Capture the cell that displays the provided text and extract its (X, Y) central coordinate. 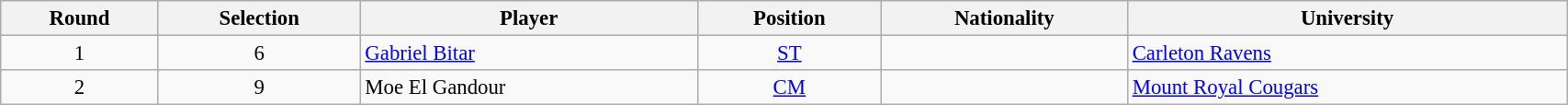
9 (259, 87)
Mount Royal Cougars (1347, 87)
Position (789, 18)
CM (789, 87)
University (1347, 18)
Nationality (1004, 18)
Moe El Gandour (529, 87)
Player (529, 18)
Gabriel Bitar (529, 53)
2 (80, 87)
Carleton Ravens (1347, 53)
1 (80, 53)
6 (259, 53)
ST (789, 53)
Selection (259, 18)
Round (80, 18)
